Provide the [x, y] coordinate of the cell's center where the given text is located.  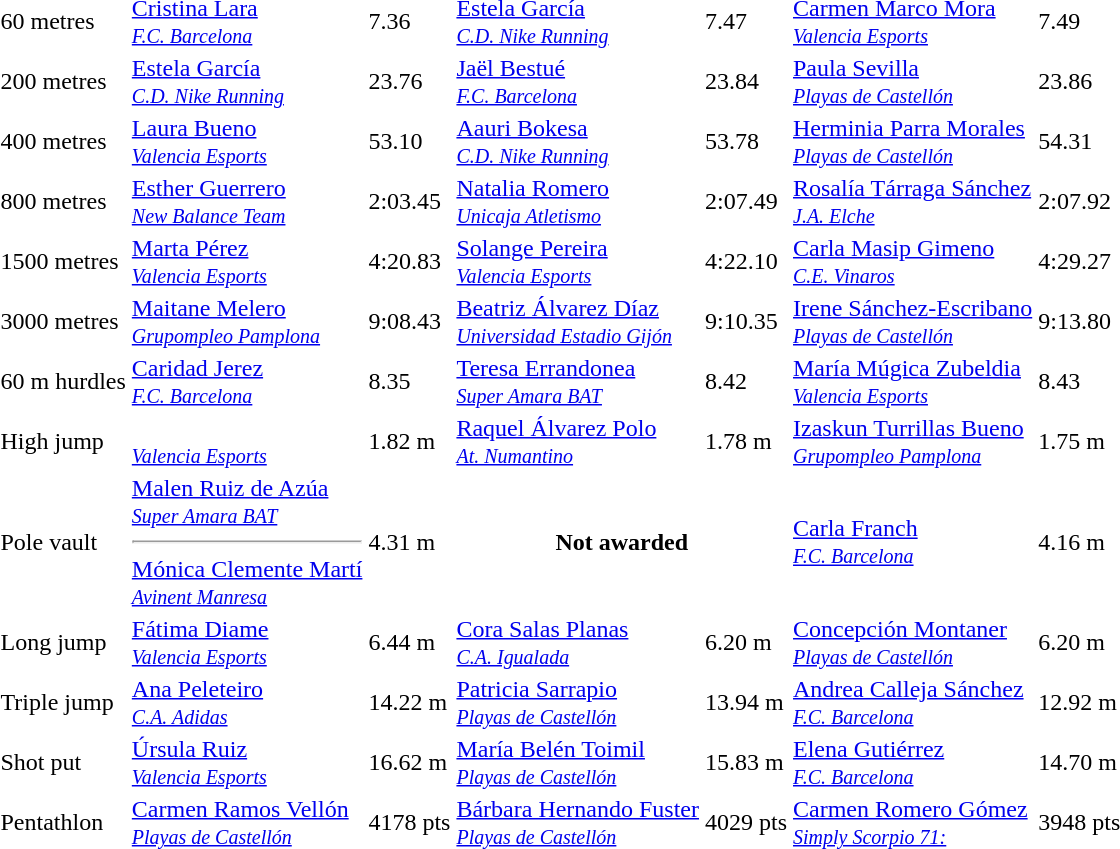
Izaskun Turrillas BuenoGrupompleo Pamplona [913, 442]
1.78 m [746, 442]
Carla FranchF.C. Barcelona [913, 542]
Beatriz Álvarez DíazUniversidad Estadio Gijón [578, 322]
Jaël BestuéF.C. Barcelona [578, 82]
4:20.83 [410, 262]
Fátima DiameValencia Esports [247, 642]
2:07.49 [746, 202]
María Belén ToimilPlayas de Castellón [578, 762]
1.82 m [410, 442]
4.31 m [410, 542]
23.84 [746, 82]
6.44 m [410, 642]
Paula SevillaPlayas de Castellón [913, 82]
Rosalía Tárraga SánchezJ.A. Elche [913, 202]
Andrea Calleja SánchezF.C. Barcelona [913, 702]
9:10.35 [746, 322]
53.78 [746, 142]
Ana PeleteiroC.A. Adidas [247, 702]
53.10 [410, 142]
8.35 [410, 382]
13.94 m [746, 702]
6.20 m [746, 642]
Carla Masip GimenoC.E. Vinaros [913, 262]
Esther GuerreroNew Balance Team [247, 202]
Concepción MontanerPlayas de Castellón [913, 642]
Maitane MeleroGrupompleo Pamplona [247, 322]
Solange PereiraValencia Esports [578, 262]
Caridad JerezF.C. Barcelona [247, 382]
4:22.10 [746, 262]
Marta PérezValencia Esports [247, 262]
16.62 m [410, 762]
15.83 m [746, 762]
Herminia Parra MoralesPlayas de Castellón [913, 142]
Úrsula RuizValencia Esports [247, 762]
14.22 m [410, 702]
Aauri BokesaC.D. Nike Running [578, 142]
Cora Salas PlanasC.A. Igualada [578, 642]
Valencia Esports [247, 442]
8.42 [746, 382]
Teresa ErrandoneaSuper Amara BAT [578, 382]
Estela GarcíaC.D. Nike Running [247, 82]
María Múgica ZubeldiaValencia Esports [913, 382]
Raquel Álvarez PoloAt. Numantino [578, 442]
23.76 [410, 82]
Elena GutiérrezF.C. Barcelona [913, 762]
Laura BuenoValencia Esports [247, 142]
Patricia SarrapioPlayas de Castellón [578, 702]
Not awarded [622, 542]
Natalia RomeroUnicaja Atletismo [578, 202]
9:08.43 [410, 322]
Malen Ruiz de AzúaSuper Amara BATMónica Clemente MartíAvinent Manresa [247, 542]
2:03.45 [410, 202]
Irene Sánchez-EscribanoPlayas de Castellón [913, 322]
